Capture the cell that displays the provided text and extract its [X, Y] central coordinate. 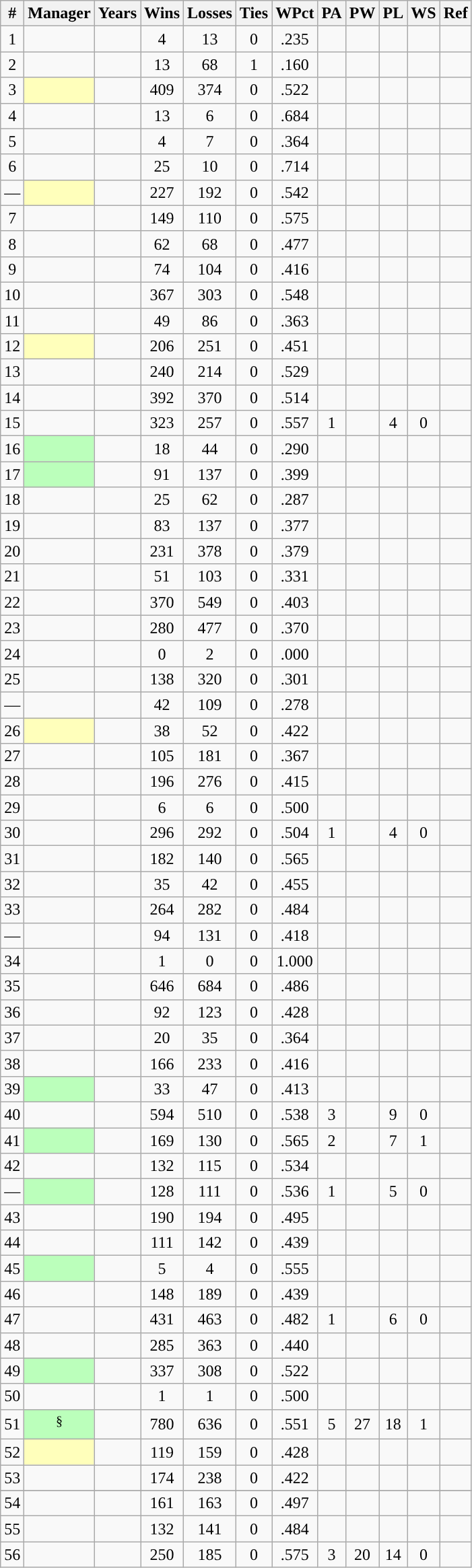
37 [12, 1038]
292 [210, 833]
238 [210, 1478]
308 [210, 1371]
# [12, 13]
264 [162, 910]
363 [210, 1345]
.455 [295, 884]
22 [12, 602]
83 [162, 526]
169 [162, 1141]
.714 [295, 167]
510 [210, 1114]
280 [162, 628]
36 [12, 1012]
646 [162, 987]
115 [210, 1166]
.538 [295, 1114]
.555 [295, 1269]
.497 [295, 1503]
296 [162, 833]
104 [210, 269]
86 [210, 321]
166 [162, 1063]
477 [210, 628]
43 [12, 1217]
Ties [253, 13]
181 [210, 756]
.529 [295, 372]
250 [162, 1555]
19 [12, 526]
32 [12, 884]
257 [210, 423]
.418 [295, 935]
.495 [295, 1217]
.331 [295, 577]
182 [162, 859]
.403 [295, 602]
11 [12, 321]
21 [12, 577]
190 [162, 1217]
.160 [295, 65]
206 [162, 347]
142 [210, 1243]
285 [162, 1345]
109 [210, 705]
.000 [295, 653]
196 [162, 782]
74 [162, 269]
140 [210, 859]
.551 [295, 1424]
161 [162, 1503]
12 [12, 347]
392 [162, 398]
.290 [295, 449]
PA [331, 13]
163 [210, 1503]
138 [162, 679]
.440 [295, 1345]
.536 [295, 1192]
684 [210, 987]
§ [59, 1424]
378 [210, 551]
.482 [295, 1320]
463 [210, 1320]
.548 [295, 295]
46 [12, 1294]
45 [12, 1269]
194 [210, 1217]
251 [210, 347]
141 [210, 1529]
192 [210, 192]
594 [162, 1114]
189 [210, 1294]
PL [393, 13]
130 [210, 1141]
WS [424, 13]
34 [12, 961]
.486 [295, 987]
174 [162, 1478]
Years [117, 13]
320 [210, 679]
50 [12, 1396]
.477 [295, 244]
40 [12, 1114]
303 [210, 295]
148 [162, 1294]
.379 [295, 551]
54 [12, 1503]
185 [210, 1555]
159 [210, 1452]
.542 [295, 192]
.301 [295, 679]
Losses [210, 13]
367 [162, 295]
55 [12, 1529]
103 [210, 577]
110 [210, 218]
92 [162, 1012]
105 [162, 756]
227 [162, 192]
.504 [295, 833]
.370 [295, 628]
.287 [295, 500]
636 [210, 1424]
409 [162, 90]
26 [12, 730]
214 [210, 372]
WPct [295, 13]
28 [12, 782]
94 [162, 935]
.514 [295, 398]
.534 [295, 1166]
PW [362, 13]
231 [162, 551]
149 [162, 218]
.451 [295, 347]
780 [162, 1424]
16 [12, 449]
.377 [295, 526]
.684 [295, 116]
233 [210, 1063]
30 [12, 833]
41 [12, 1141]
.278 [295, 705]
123 [210, 1012]
1.000 [295, 961]
374 [210, 90]
128 [162, 1192]
23 [12, 628]
17 [12, 474]
.367 [295, 756]
24 [12, 653]
337 [162, 1371]
56 [12, 1555]
.399 [295, 474]
.235 [295, 39]
31 [12, 859]
39 [12, 1089]
.363 [295, 321]
.415 [295, 782]
8 [12, 244]
53 [12, 1478]
240 [162, 372]
Ref [455, 13]
276 [210, 782]
91 [162, 474]
549 [210, 602]
29 [12, 808]
431 [162, 1320]
131 [210, 935]
282 [210, 910]
.557 [295, 423]
119 [162, 1452]
Wins [162, 13]
15 [12, 423]
323 [162, 423]
.413 [295, 1089]
48 [12, 1345]
Manager [59, 13]
